Capture the cell that displays the provided text and extract its (x, y) central coordinate. 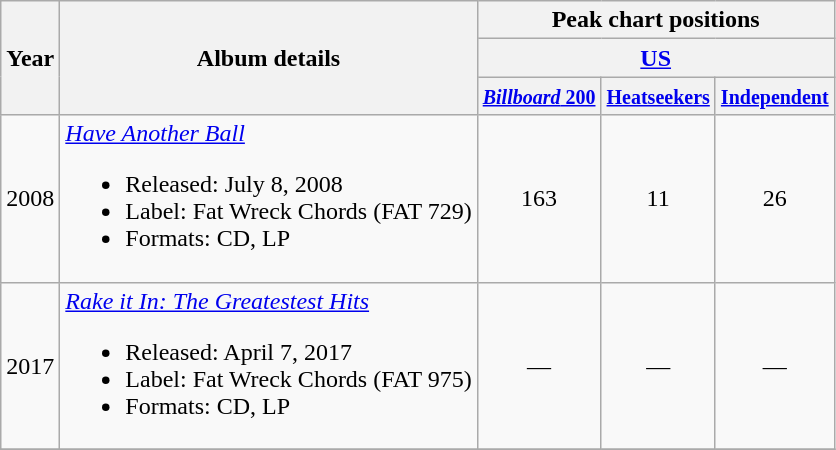
Rake it In: The Greatestest HitsReleased: April 7, 2017Label: Fat Wreck Chords (FAT 975)Formats: CD, LP (268, 366)
26 (774, 198)
Heatseekers (658, 96)
Peak chart positions (656, 20)
Independent (774, 96)
Album details (268, 58)
163 (539, 198)
2008 (30, 198)
2017 (30, 366)
US (656, 58)
11 (658, 198)
Year (30, 58)
Billboard 200 (539, 96)
Have Another BallReleased: July 8, 2008Label: Fat Wreck Chords (FAT 729)Formats: CD, LP (268, 198)
